Extract the (x, y) coordinate from the center of the cell holding the provided text.  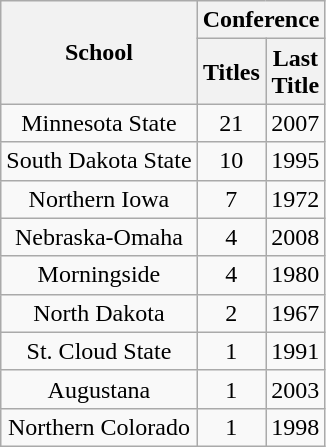
21 (231, 123)
1991 (296, 351)
1972 (296, 199)
North Dakota (99, 313)
1995 (296, 161)
1980 (296, 275)
St. Cloud State (99, 351)
2008 (296, 237)
Conference (261, 20)
School (99, 52)
Northern Iowa (99, 199)
2003 (296, 389)
South Dakota State (99, 161)
2007 (296, 123)
Northern Colorado (99, 427)
1967 (296, 313)
Morningside (99, 275)
Nebraska-Omaha (99, 237)
1998 (296, 427)
LastTitle (296, 72)
2 (231, 313)
Minnesota State (99, 123)
10 (231, 161)
Titles (231, 72)
Augustana (99, 389)
7 (231, 199)
